Return the [X, Y] coordinate for the center point of the cell that contains the specified text.  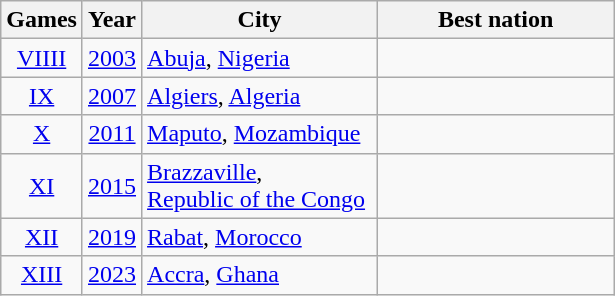
Brazzaville,Republic of the Congo [260, 186]
2003 [112, 58]
Rabat, Morocco [260, 237]
Algiers, Algeria [260, 96]
2019 [112, 237]
XIII [42, 275]
Abuja, Nigeria [260, 58]
2015 [112, 186]
X [42, 134]
Best nation [496, 20]
2007 [112, 96]
IX [42, 96]
XI [42, 186]
2023 [112, 275]
City [260, 20]
Accra, Ghana [260, 275]
XII [42, 237]
VIIII [42, 58]
2011 [112, 134]
Year [112, 20]
Games [42, 20]
Maputo, Mozambique [260, 134]
